Detect which cell encompasses the target text, then output its [X, Y] center coordinate. 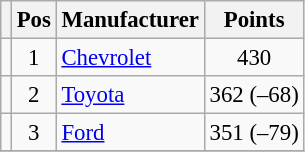
Chevrolet [130, 58]
2 [34, 95]
Ford [130, 133]
Pos [34, 20]
1 [34, 58]
430 [254, 58]
351 (–79) [254, 133]
Points [254, 20]
Manufacturer [130, 20]
362 (–68) [254, 95]
Toyota [130, 95]
3 [34, 133]
